Return the [X, Y] coordinate for the center point of the cell that contains the specified text.  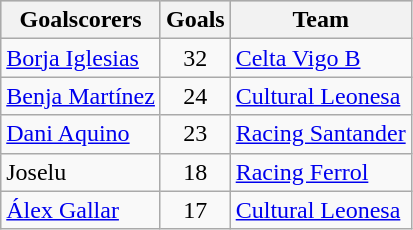
Joselu [81, 172]
Racing Ferrol [320, 172]
Celta Vigo B [320, 58]
Team [320, 20]
Racing Santander [320, 134]
Benja Martínez [81, 96]
32 [195, 58]
24 [195, 96]
Álex Gallar [81, 210]
Dani Aquino [81, 134]
17 [195, 210]
Goals [195, 20]
Goalscorers [81, 20]
23 [195, 134]
18 [195, 172]
Borja Iglesias [81, 58]
